Find where the given text appears and provide that cell's center as (x, y) coordinate. 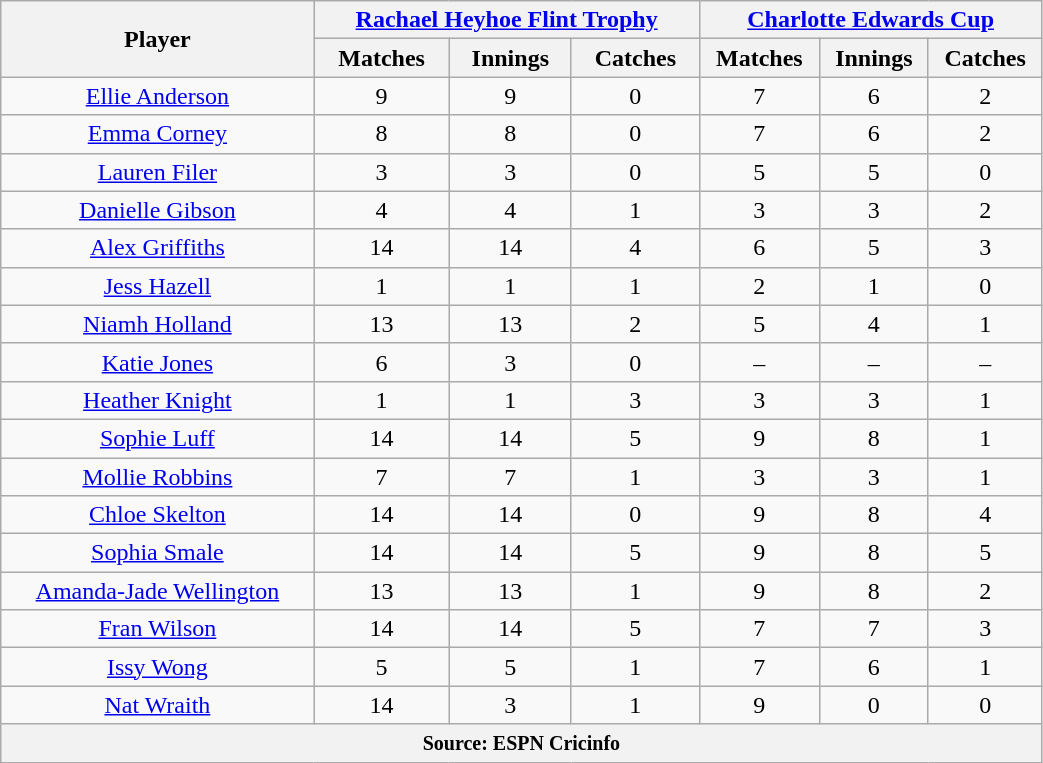
Source: ESPN Cricinfo (522, 743)
Lauren Filer (158, 172)
Fran Wilson (158, 629)
Chloe Skelton (158, 515)
Jess Hazell (158, 286)
Player (158, 39)
Amanda-Jade Wellington (158, 591)
Nat Wraith (158, 705)
Sophie Luff (158, 438)
Katie Jones (158, 362)
Rachael Heyhoe Flint Trophy (506, 20)
Emma Corney (158, 134)
Danielle Gibson (158, 210)
Niamh Holland (158, 324)
Charlotte Edwards Cup (870, 20)
Issy Wong (158, 667)
Mollie Robbins (158, 477)
Sophia Smale (158, 553)
Ellie Anderson (158, 96)
Heather Knight (158, 400)
Alex Griffiths (158, 248)
